Pinpoint the cell where the given text exists, returning its [x, y] midpoint coordinate. 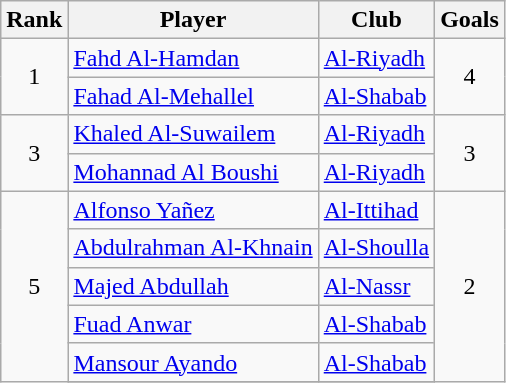
Player [193, 20]
Mansour Ayando [193, 362]
1 [34, 77]
Fuad Anwar [193, 324]
Al-Ittihad [376, 210]
Al-Shoulla [376, 248]
Alfonso Yañez [193, 210]
Mohannad Al Boushi [193, 172]
4 [470, 77]
Khaled Al-Suwailem [193, 134]
Fahd Al-Hamdan [193, 58]
Rank [34, 20]
2 [470, 286]
Majed Abdullah [193, 286]
5 [34, 286]
Al-Nassr [376, 286]
Club [376, 20]
Fahad Al-Mehallel [193, 96]
Goals [470, 20]
Abdulrahman Al-Khnain [193, 248]
